Capture the cell that displays the provided text and extract its [X, Y] central coordinate. 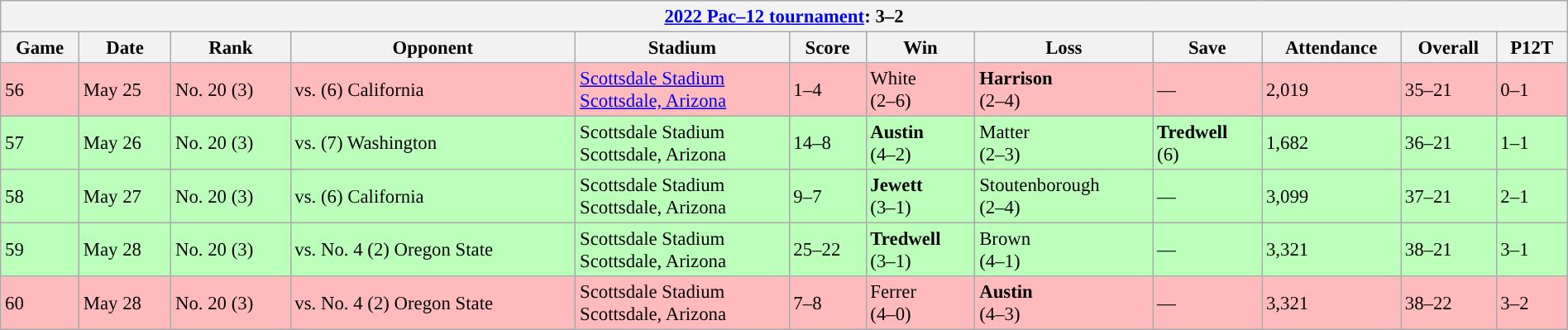
3–2 [1532, 303]
Attendance [1331, 47]
58 [40, 197]
2–1 [1532, 197]
3,099 [1331, 197]
Harrison(2–4) [1064, 89]
59 [40, 250]
Overall [1449, 47]
25–22 [827, 250]
Austin(4–3) [1064, 303]
Matter(2–3) [1064, 144]
Date [124, 47]
38–22 [1449, 303]
Stadium [682, 47]
38–21 [1449, 250]
Rank [231, 47]
2022 Pac–12 tournament: 3–2 [784, 17]
60 [40, 303]
37–21 [1449, 197]
56 [40, 89]
Jewett(3–1) [920, 197]
Loss [1064, 47]
Game [40, 47]
7–8 [827, 303]
White(2–6) [920, 89]
May 27 [124, 197]
0–1 [1532, 89]
Opponent [433, 47]
1,682 [1331, 144]
P12T [1532, 47]
1–1 [1532, 144]
Tredwell(3–1) [920, 250]
Austin(4–2) [920, 144]
35–21 [1449, 89]
9–7 [827, 197]
Score [827, 47]
Ferrer(4–0) [920, 303]
Stoutenborough(2–4) [1064, 197]
Save [1207, 47]
2,019 [1331, 89]
Brown(4–1) [1064, 250]
36–21 [1449, 144]
1–4 [827, 89]
57 [40, 144]
3–1 [1532, 250]
May 26 [124, 144]
vs. (7) Washington [433, 144]
Win [920, 47]
May 25 [124, 89]
14–8 [827, 144]
Tredwell(6) [1207, 144]
